Return (x, y) of the center of cell containing provided text 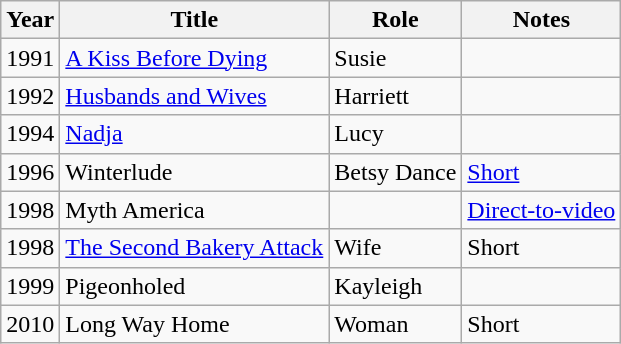
1994 (30, 134)
Susie (396, 58)
Kayleigh (396, 286)
Nadja (194, 134)
Pigeonholed (194, 286)
Harriett (396, 96)
1996 (30, 172)
Title (194, 20)
1991 (30, 58)
2010 (30, 324)
Winterlude (194, 172)
Woman (396, 324)
Wife (396, 248)
Role (396, 20)
1992 (30, 96)
Husbands and Wives (194, 96)
Betsy Dance (396, 172)
Lucy (396, 134)
The Second Bakery Attack (194, 248)
1999 (30, 286)
A Kiss Before Dying (194, 58)
Long Way Home (194, 324)
Year (30, 20)
Notes (542, 20)
Myth America (194, 210)
Direct-to-video (542, 210)
